Pinpoint the cell where the given text exists, returning its [x, y] midpoint coordinate. 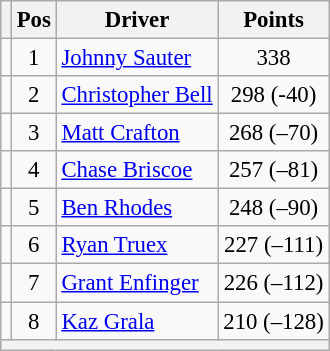
Ben Rhodes [137, 208]
2 [34, 95]
6 [34, 245]
Matt Crafton [137, 133]
227 (–111) [274, 245]
Chase Briscoe [137, 170]
Kaz Grala [137, 321]
Driver [137, 20]
Points [274, 20]
8 [34, 321]
298 (-40) [274, 95]
Johnny Sauter [137, 58]
257 (–81) [274, 170]
Grant Enfinger [137, 283]
226 (–112) [274, 283]
248 (–90) [274, 208]
Christopher Bell [137, 95]
1 [34, 58]
210 (–128) [274, 321]
Pos [34, 20]
5 [34, 208]
Ryan Truex [137, 245]
338 [274, 58]
3 [34, 133]
7 [34, 283]
4 [34, 170]
268 (–70) [274, 133]
